Pinpoint the cell where the given text exists, returning its (x, y) midpoint coordinate. 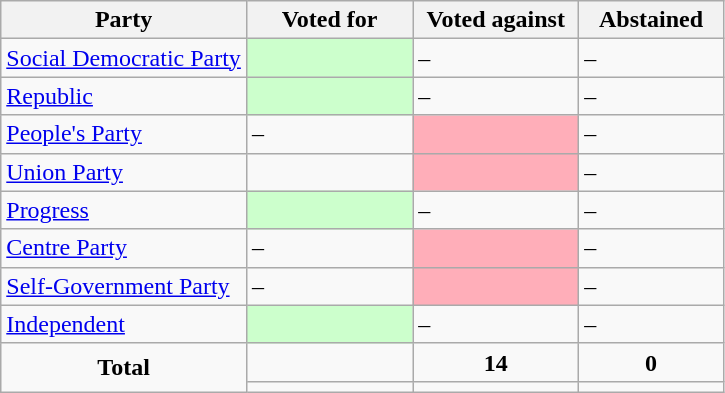
Union Party (124, 172)
Voted for (329, 20)
Total (124, 368)
0 (651, 362)
Voted against (496, 20)
Social Democratic Party (124, 58)
Abstained (651, 20)
Republic (124, 96)
People's Party (124, 134)
Self-Government Party (124, 286)
14 (496, 362)
Party (124, 20)
Centre Party (124, 248)
Independent (124, 324)
Progress (124, 210)
